From the cell containing the given text, extract its center point as (x, y) coordinate. 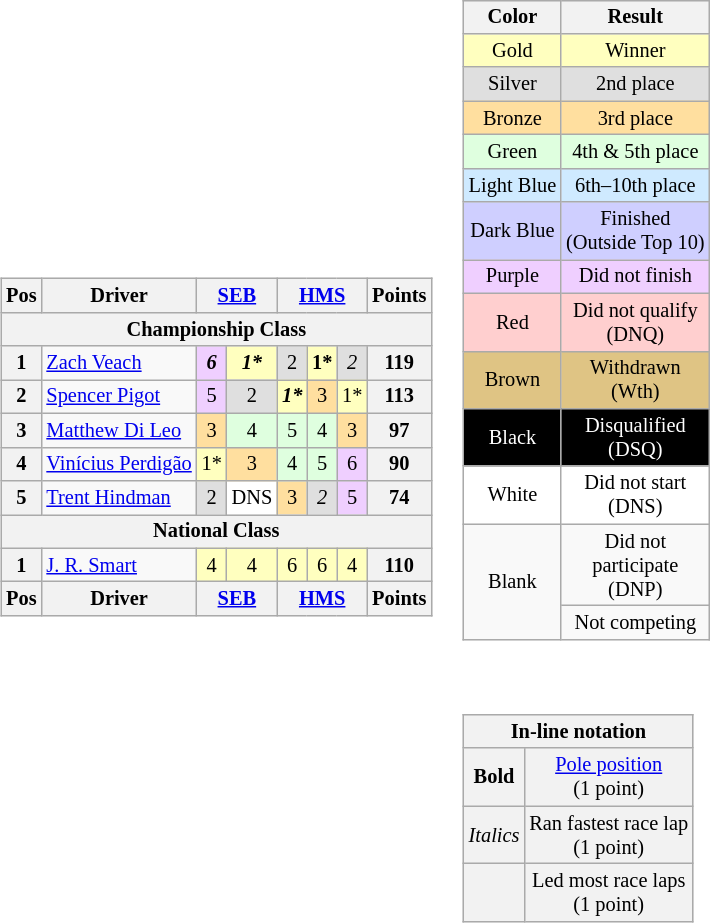
Green (512, 152)
Italics (494, 835)
Did not start(DNS) (635, 495)
Bronze (512, 118)
6th–10th place (635, 185)
Gold (512, 51)
Spencer Pigot (118, 397)
Championship Class (216, 330)
Led most race laps(1 point) (608, 893)
In-line notation (578, 732)
Dark Blue (512, 231)
113 (399, 397)
2nd place (635, 84)
DNS (252, 498)
110 (399, 565)
Zach Veach (118, 363)
Red (512, 322)
Trent Hindman (118, 498)
Did notparticipate(DNP) (635, 565)
Disqualified(DSQ) (635, 438)
Winner (635, 51)
Vinícius Perdigão (118, 464)
Pole position(1 point) (608, 777)
Did not finish (635, 277)
Color (512, 17)
119 (399, 363)
J. R. Smart (118, 565)
3rd place (635, 118)
Result (635, 17)
White (512, 495)
Light Blue (512, 185)
Ran fastest race lap(1 point) (608, 835)
Black (512, 438)
Withdrawn(Wth) (635, 380)
Finished(Outside Top 10) (635, 231)
Blank (512, 582)
Not competing (635, 623)
Bold (494, 777)
4th & 5th place (635, 152)
97 (399, 431)
74 (399, 498)
90 (399, 464)
Did not qualify(DNQ) (635, 322)
National Class (216, 531)
Silver (512, 84)
Brown (512, 380)
Matthew Di Leo (118, 431)
Purple (512, 277)
